Determine the [x, y] coordinate at the center of the cell enclosing the given text.  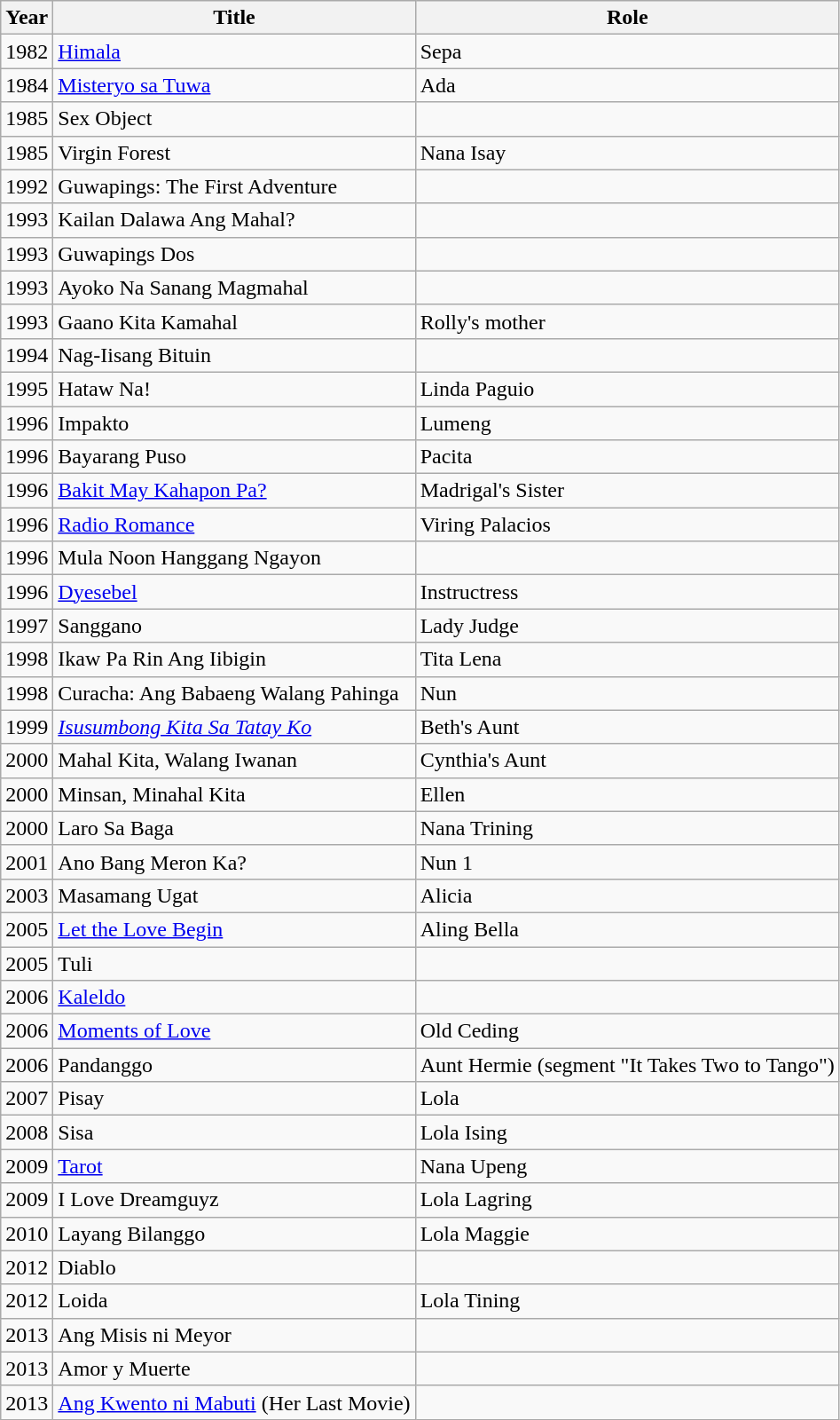
Viring Palacios [627, 525]
Ano Bang Meron Ka? [234, 862]
Misteryo sa Tuwa [234, 85]
1992 [27, 186]
Hataw Na! [234, 389]
Beth's Aunt [627, 727]
Layang Bilanggo [234, 1234]
Pandanggo [234, 1065]
Lola Ising [627, 1132]
Rolly's mother [627, 321]
Guwapings Dos [234, 254]
Himala [234, 51]
2001 [27, 862]
Tuli [234, 963]
2007 [27, 1099]
Sanggano [234, 626]
Nun 1 [627, 862]
Old Ceding [627, 1031]
Aunt Hermie (segment "It Takes Two to Tango") [627, 1065]
Amor y Muerte [234, 1369]
Bayarang Puso [234, 457]
Dyesebel [234, 592]
Gaano Kita Kamahal [234, 321]
Bakit May Kahapon Pa? [234, 491]
Nana Upeng [627, 1166]
Linda Paguio [627, 389]
Year [27, 18]
1999 [27, 727]
Kaleldo [234, 998]
Lady Judge [627, 626]
Lola [627, 1099]
Tita Lena [627, 659]
Ang Misis ni Meyor [234, 1335]
Pisay [234, 1099]
Ayoko Na Sanang Magmahal [234, 288]
Role [627, 18]
Loida [234, 1301]
1995 [27, 389]
Lola Lagring [627, 1200]
Ikaw Pa Rin Ang Iibigin [234, 659]
Sex Object [234, 119]
Cynthia's Aunt [627, 761]
Guwapings: The First Adventure [234, 186]
Minsan, Minahal Kita [234, 794]
Lumeng [627, 423]
Nun [627, 693]
Lola Tining [627, 1301]
1997 [27, 626]
Radio Romance [234, 525]
1994 [27, 355]
Masamang Ugat [234, 895]
Alicia [627, 895]
2010 [27, 1234]
Let the Love Begin [234, 929]
Ang Kwento ni Mabuti (Her Last Movie) [234, 1402]
Mula Noon Hanggang Ngayon [234, 558]
Virgin Forest [234, 153]
Nana Trining [627, 828]
Nana Isay [627, 153]
Moments of Love [234, 1031]
Sisa [234, 1132]
Ada [627, 85]
Laro Sa Baga [234, 828]
Instructress [627, 592]
1982 [27, 51]
Lola Maggie [627, 1234]
Tarot [234, 1166]
Madrigal's Sister [627, 491]
Curacha: Ang Babaeng Walang Pahinga [234, 693]
Isusumbong Kita Sa Tatay Ko [234, 727]
Aling Bella [627, 929]
I Love Dreamguyz [234, 1200]
Diablo [234, 1267]
Nag-Iisang Bituin [234, 355]
2003 [27, 895]
Kailan Dalawa Ang Mahal? [234, 220]
Title [234, 18]
Ellen [627, 794]
Mahal Kita, Walang Iwanan [234, 761]
Sepa [627, 51]
1984 [27, 85]
Pacita [627, 457]
2008 [27, 1132]
Impakto [234, 423]
